Return (x, y) of the center of cell containing provided text 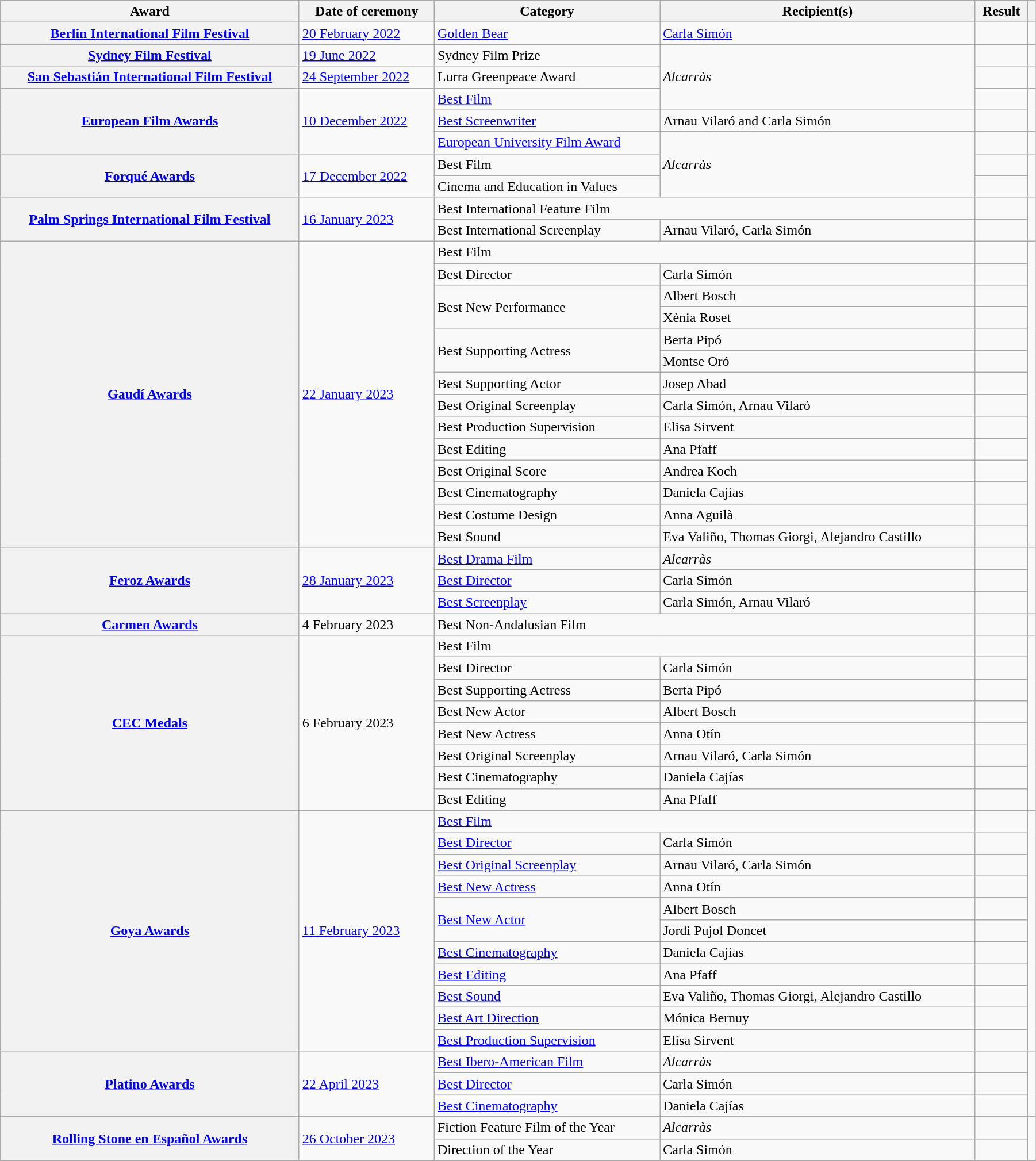
Recipient(s) (818, 12)
Golden Bear (547, 33)
Feroz Awards (149, 580)
Best Supporting Actor (547, 384)
Sydney Film Prize (547, 55)
Result (1002, 12)
4 February 2023 (367, 624)
Berlin International Film Festival (149, 33)
22 January 2023 (367, 394)
Carmen Awards (149, 624)
Palm Springs International Film Festival (149, 219)
26 October 2023 (367, 1139)
Best International Screenplay (547, 230)
Best Screenplay (547, 602)
Cinema and Education in Values (547, 186)
20 February 2022 (367, 33)
Lurra Greenpeace Award (547, 77)
19 June 2022 (367, 55)
Andrea Koch (818, 471)
CEC Medals (149, 723)
Best Art Direction (547, 1018)
Montse Oró (818, 362)
Best New Performance (547, 307)
San Sebastián International Film Festival (149, 77)
22 April 2023 (367, 1084)
European University Film Award (547, 143)
Best Ibero-American Film (547, 1062)
Best Drama Film (547, 558)
Xènia Roset (818, 318)
Award (149, 12)
European Film Awards (149, 121)
Sydney Film Festival (149, 55)
Best Non-Andalusian Film (705, 624)
Jordi Pujol Doncet (818, 930)
11 February 2023 (367, 930)
17 December 2022 (367, 175)
Best Original Score (547, 471)
6 February 2023 (367, 723)
Arnau Vilaró and Carla Simón (818, 121)
Gaudí Awards (149, 394)
Fiction Feature Film of the Year (547, 1128)
Anna Aguilà (818, 515)
10 December 2022 (367, 121)
Direction of the Year (547, 1149)
Josep Abad (818, 384)
Platino Awards (149, 1084)
Best Screenwriter (547, 121)
24 September 2022 (367, 77)
Category (547, 12)
16 January 2023 (367, 219)
28 January 2023 (367, 580)
Rolling Stone en Español Awards (149, 1139)
Date of ceremony (367, 12)
Best International Feature Film (705, 208)
Mónica Bernuy (818, 1018)
Best Costume Design (547, 515)
Goya Awards (149, 930)
Forqué Awards (149, 175)
